Extract the [x, y] coordinate from the center of the cell holding the provided text.  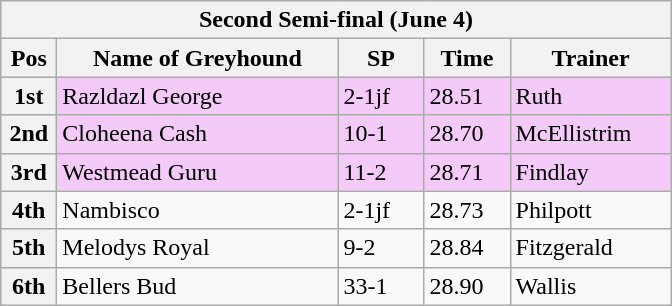
28.84 [467, 248]
9-2 [381, 248]
Westmead Guru [198, 172]
5th [29, 248]
3rd [29, 172]
Time [467, 58]
Wallis [590, 286]
28.90 [467, 286]
Nambisco [198, 210]
Fitzgerald [590, 248]
2nd [29, 134]
11-2 [381, 172]
Second Semi-final (June 4) [336, 20]
Pos [29, 58]
1st [29, 96]
Razldazl George [198, 96]
28.70 [467, 134]
4th [29, 210]
SP [381, 58]
Findlay [590, 172]
28.51 [467, 96]
33-1 [381, 286]
McEllistrim [590, 134]
10-1 [381, 134]
Melodys Royal [198, 248]
Philpott [590, 210]
Name of Greyhound [198, 58]
28.71 [467, 172]
Cloheena Cash [198, 134]
Trainer [590, 58]
6th [29, 286]
28.73 [467, 210]
Ruth [590, 96]
Bellers Bud [198, 286]
